Search for the cell housing the specified text and yield its [X, Y] center coordinate. 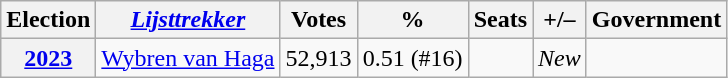
Seats [500, 20]
Votes [318, 20]
Wybren van Haga [188, 58]
Election [48, 20]
0.51 (#16) [412, 58]
% [412, 20]
2023 [48, 58]
Government [656, 20]
New [560, 58]
52,913 [318, 58]
+/– [560, 20]
Lijsttrekker [188, 20]
